Pinpoint the cell where the given text exists, returning its (x, y) midpoint coordinate. 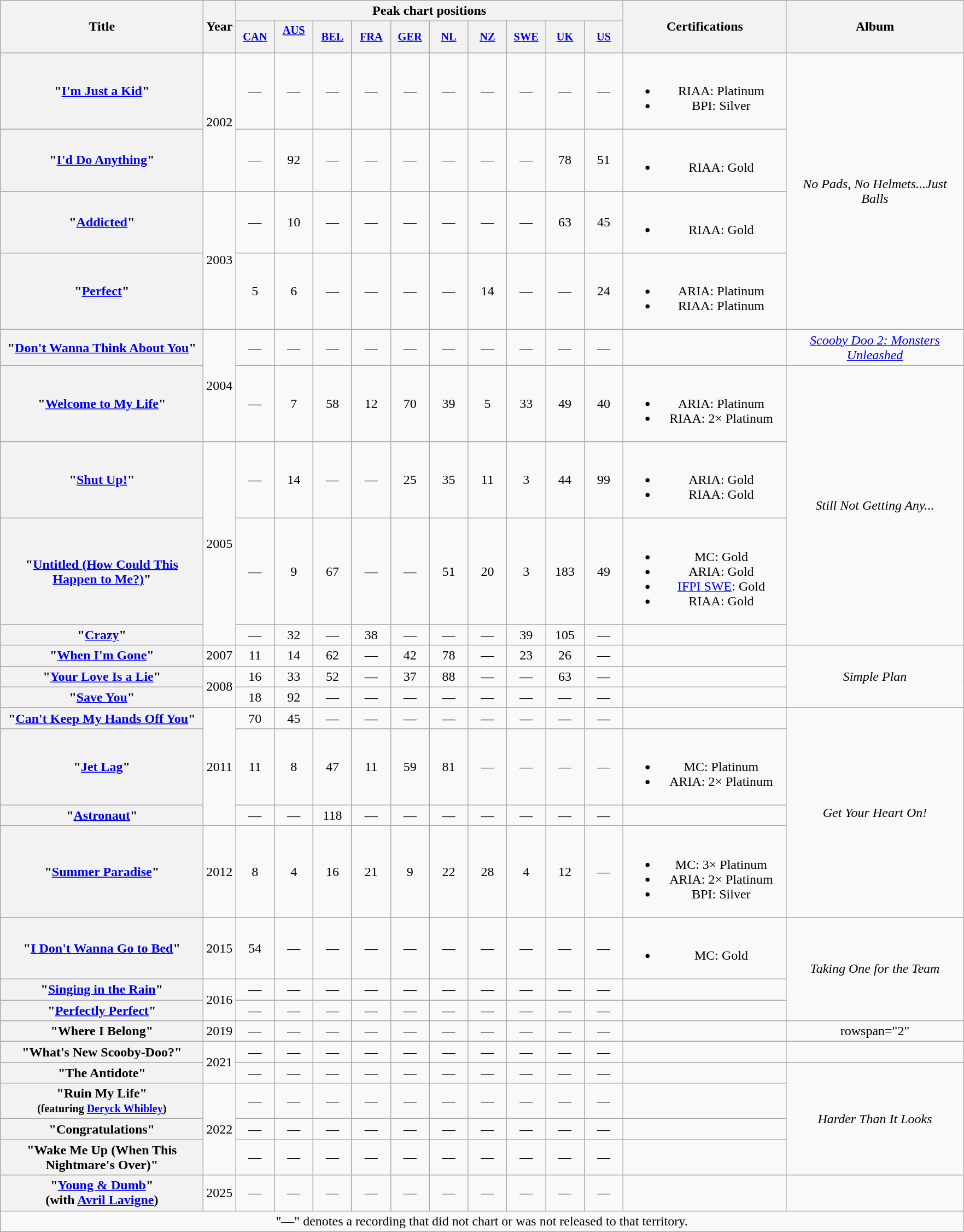
44 (565, 480)
2015 (220, 948)
Still Not Getting Any... (875, 505)
"Don't Wanna Think About You" (102, 348)
"I Don't Wanna Go to Bed" (102, 948)
ARIA: PlatinumRIAA: Platinum (704, 291)
"When I'm Gone" (102, 656)
99 (604, 480)
"Perfectly Perfect" (102, 1011)
38 (371, 635)
BEL (332, 37)
81 (448, 767)
Certifications (704, 27)
67 (332, 571)
ARIA: PlatinumRIAA: 2× Platinum (704, 404)
18 (255, 697)
"Jet Lag" (102, 767)
23 (526, 656)
AUS (294, 37)
"Shut Up!" (102, 480)
Album (875, 27)
Scooby Doo 2: Monsters Unleashed (875, 348)
Get Your Heart On! (875, 813)
Simple Plan (875, 676)
Year (220, 27)
"Congratulations" (102, 1129)
Title (102, 27)
"Ruin My Life"(featuring Deryck Whibley) (102, 1101)
ARIA: GoldRIAA: Gold (704, 480)
59 (410, 767)
Taking One for the Team (875, 969)
2003 (220, 260)
CAN (255, 37)
"What's New Scooby-Doo?" (102, 1052)
88 (448, 676)
MC: 3× PlatinumARIA: 2× PlatinumBPI: Silver (704, 872)
58 (332, 404)
37 (410, 676)
"Perfect" (102, 291)
"The Antidote" (102, 1073)
2021 (220, 1062)
54 (255, 948)
118 (332, 815)
MC: Gold (704, 948)
MC: GoldARIA: GoldIFPI SWE: GoldRIAA: Gold (704, 571)
Harder Than It Looks (875, 1119)
2005 (220, 544)
"Where I Belong" (102, 1031)
42 (410, 656)
52 (332, 676)
32 (294, 635)
26 (565, 656)
2022 (220, 1129)
25 (410, 480)
"I'd Do Anything" (102, 161)
"I'm Just a Kid" (102, 91)
2025 (220, 1193)
2019 (220, 1031)
183 (565, 571)
US (604, 37)
105 (565, 635)
GER (410, 37)
2007 (220, 656)
Peak chart positions (430, 11)
47 (332, 767)
"Untitled (How Could This Happen to Me?)" (102, 571)
"—" denotes a recording that did not chart or was not released to that territory. (482, 1221)
"Your Love Is a Lie" (102, 676)
24 (604, 291)
"Singing in the Rain" (102, 990)
FRA (371, 37)
6 (294, 291)
"Summer Paradise" (102, 872)
"Crazy" (102, 635)
62 (332, 656)
"Save You" (102, 697)
2002 (220, 121)
"Welcome to My Life" (102, 404)
2008 (220, 687)
2016 (220, 1000)
35 (448, 480)
"Can't Keep My Hands Off You" (102, 718)
20 (488, 571)
UK (565, 37)
SWE (526, 37)
2012 (220, 872)
rowspan="2" (875, 1031)
MC: PlatinumARIA: 2× Platinum (704, 767)
10 (294, 222)
28 (488, 872)
2004 (220, 386)
No Pads, No Helmets...Just Balls (875, 191)
7 (294, 404)
"Addicted" (102, 222)
"Astronaut" (102, 815)
"Wake Me Up (When This Nightmare's Over)" (102, 1157)
2011 (220, 767)
40 (604, 404)
22 (448, 872)
NZ (488, 37)
"Young & Dumb"(with Avril Lavigne) (102, 1193)
RIAA: PlatinumBPI: Silver (704, 91)
NL (448, 37)
21 (371, 872)
